Determine the [x, y] coordinate at the center of the cell enclosing the given text.  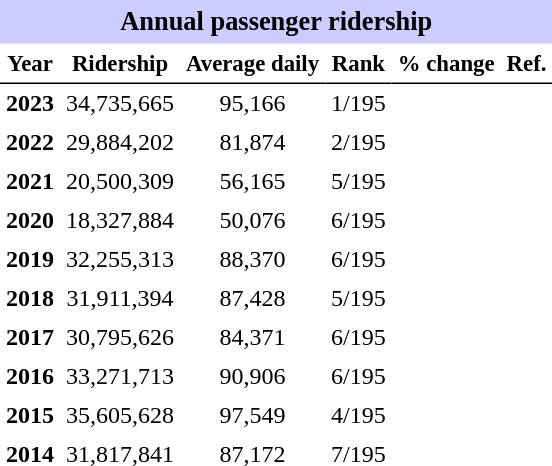
Year [30, 64]
31,911,394 [120, 298]
2023 [30, 104]
32,255,313 [120, 260]
34,735,665 [120, 104]
2021 [30, 182]
2019 [30, 260]
95,166 [252, 104]
2017 [30, 338]
33,271,713 [120, 376]
81,874 [252, 142]
20,500,309 [120, 182]
2022 [30, 142]
2015 [30, 416]
2020 [30, 220]
50,076 [252, 220]
1/195 [358, 104]
Ridership [120, 64]
4/195 [358, 416]
90,906 [252, 376]
35,605,628 [120, 416]
Rank [358, 64]
Annual passenger ridership [276, 22]
97,549 [252, 416]
2018 [30, 298]
87,428 [252, 298]
% change [446, 64]
30,795,626 [120, 338]
Average daily [252, 64]
2016 [30, 376]
88,370 [252, 260]
56,165 [252, 182]
84,371 [252, 338]
18,327,884 [120, 220]
2/195 [358, 142]
29,884,202 [120, 142]
